Detect which cell encompasses the target text, then output its (X, Y) center coordinate. 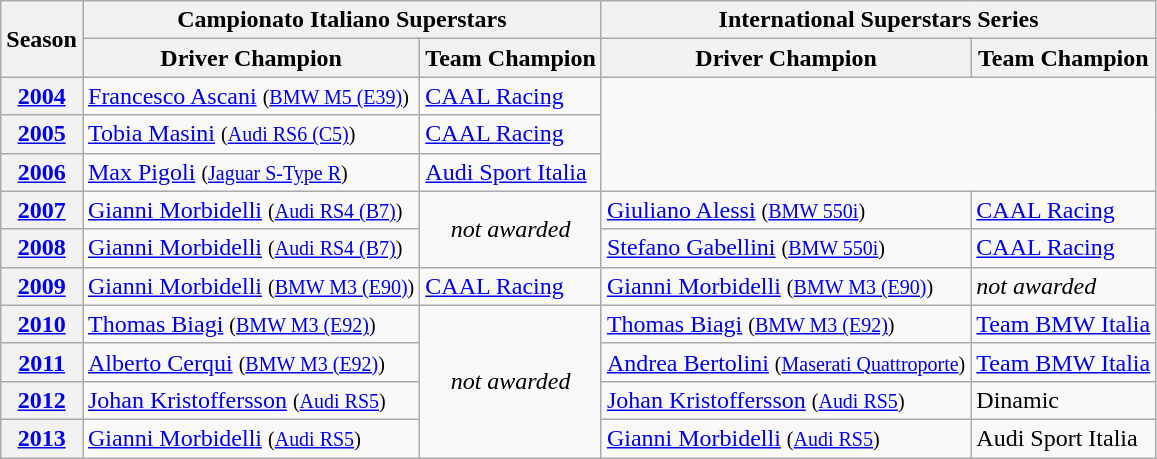
Max Pigoli (Jaguar S-Type R) (250, 172)
2011 (42, 362)
2006 (42, 172)
Alberto Cerqui (BMW M3 (E92)) (250, 362)
Francesco Ascani (BMW M5 (E39)) (250, 96)
2005 (42, 134)
2012 (42, 400)
2009 (42, 286)
2008 (42, 248)
Dinamic (1064, 400)
2013 (42, 438)
Stefano Gabellini (BMW 550i) (786, 248)
2004 (42, 96)
Season (42, 39)
Tobia Masini (Audi RS6 (C5)) (250, 134)
Giuliano Alessi (BMW 550i) (786, 210)
Campionato Italiano Superstars (342, 20)
International Superstars Series (878, 20)
Andrea Bertolini (Maserati Quattroporte) (786, 362)
2007 (42, 210)
2010 (42, 324)
